Output the [x, y] coordinate of the center of the cell containing the given text.  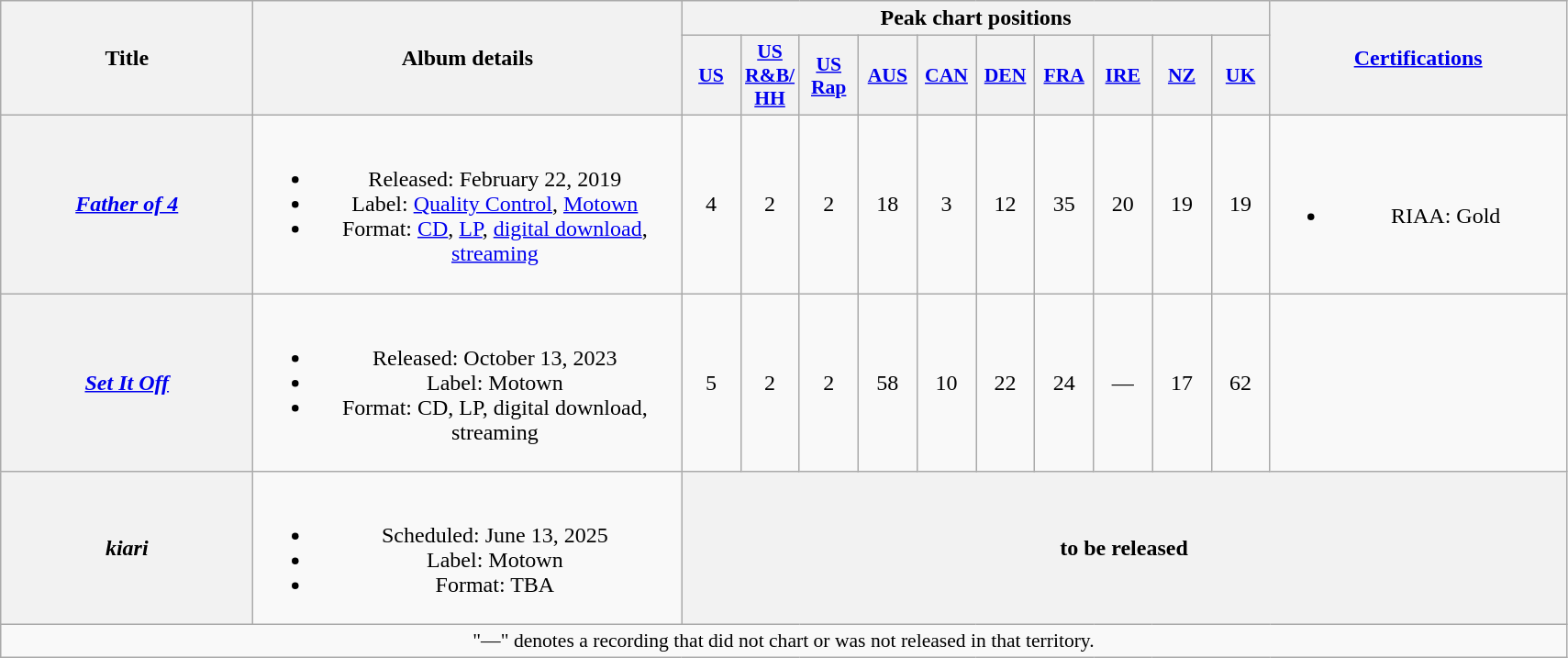
Scheduled: June 13, 2025Label: MotownFormat: TBA [468, 549]
Set It Off [127, 383]
17 [1182, 383]
4 [711, 204]
Album details [468, 59]
18 [887, 204]
24 [1064, 383]
to be released [1124, 549]
USRap [828, 75]
Father of 4 [127, 204]
58 [887, 383]
IRE [1123, 75]
UK [1240, 75]
RIAA: Gold [1418, 204]
— [1123, 383]
5 [711, 383]
Peak chart positions [976, 18]
"—" denotes a recording that did not chart or was not released in that territory. [784, 641]
USR&B/HH [770, 75]
3 [946, 204]
US [711, 75]
DEN [1006, 75]
62 [1240, 383]
FRA [1064, 75]
12 [1006, 204]
kiari [127, 549]
Released: February 22, 2019Label: Quality Control, MotownFormat: CD, LP, digital download, streaming [468, 204]
Title [127, 59]
Released: October 13, 2023Label: MotownFormat: CD, LP, digital download, streaming [468, 383]
10 [946, 383]
20 [1123, 204]
35 [1064, 204]
Certifications [1418, 59]
CAN [946, 75]
22 [1006, 383]
NZ [1182, 75]
AUS [887, 75]
